Pinpoint the cell where the given text exists, returning its (X, Y) midpoint coordinate. 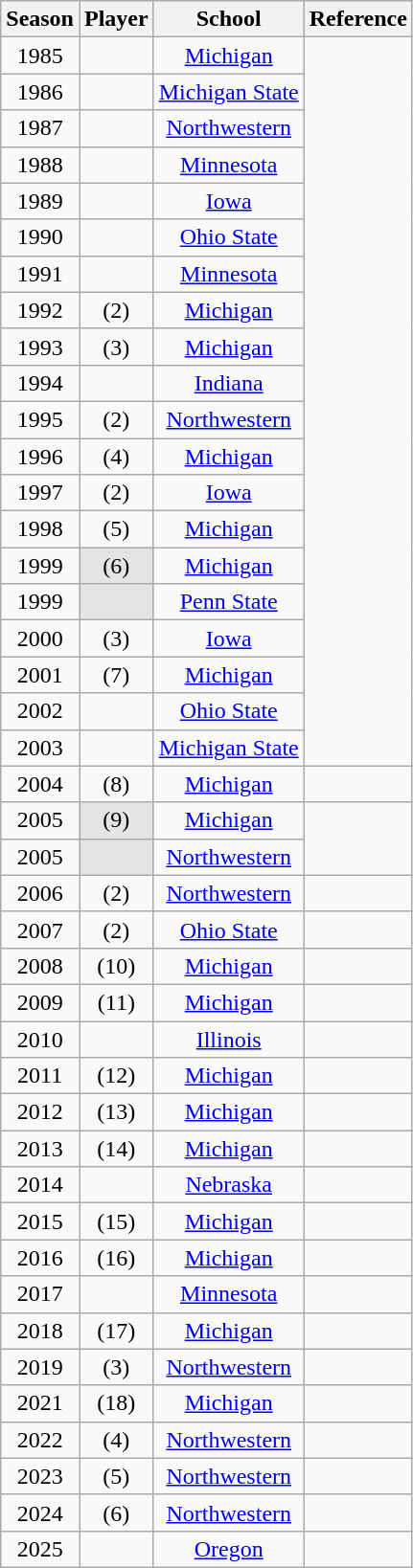
School (228, 19)
2025 (40, 1549)
2016 (40, 1258)
2012 (40, 1112)
1986 (40, 92)
2002 (40, 711)
1997 (40, 493)
Reference (358, 19)
2023 (40, 1476)
2004 (40, 784)
1994 (40, 383)
1989 (40, 201)
(15) (116, 1221)
2021 (40, 1403)
1993 (40, 347)
1995 (40, 419)
2007 (40, 930)
1987 (40, 128)
Player (116, 19)
2008 (40, 966)
Oregon (228, 1549)
2011 (40, 1076)
(17) (116, 1331)
2019 (40, 1367)
1991 (40, 274)
2006 (40, 893)
1992 (40, 310)
Illinois (228, 1039)
2017 (40, 1294)
(18) (116, 1403)
2003 (40, 748)
(8) (116, 784)
(7) (116, 675)
(11) (116, 1002)
(13) (116, 1112)
1996 (40, 457)
1990 (40, 237)
2010 (40, 1039)
(14) (116, 1149)
2015 (40, 1221)
2013 (40, 1149)
1988 (40, 165)
2022 (40, 1440)
Nebraska (228, 1185)
(16) (116, 1258)
Season (40, 19)
2014 (40, 1185)
(12) (116, 1076)
(10) (116, 966)
2009 (40, 1002)
(9) (116, 820)
1985 (40, 56)
1998 (40, 529)
2000 (40, 638)
2001 (40, 675)
2018 (40, 1331)
2024 (40, 1512)
Penn State (228, 602)
Indiana (228, 383)
